For the text-containing cell, return its midpoint in [x, y] coordinate format. 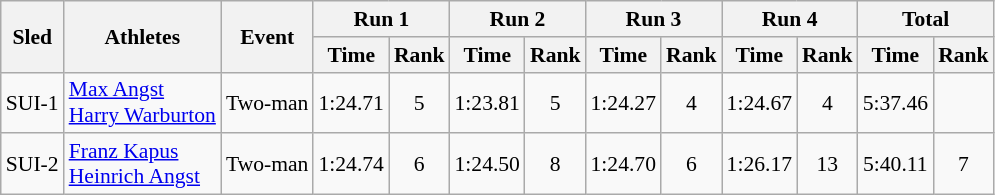
8 [556, 164]
1:24.71 [350, 102]
1:24.50 [486, 164]
Athletes [142, 36]
1:24.74 [350, 164]
1:24.27 [624, 102]
1:24.70 [624, 164]
Run 1 [381, 19]
13 [828, 164]
Run 2 [517, 19]
Run 3 [654, 19]
SUI-1 [32, 102]
Sled [32, 36]
5:40.11 [896, 164]
SUI-2 [32, 164]
7 [964, 164]
5:37.46 [896, 102]
Run 4 [790, 19]
1:23.81 [486, 102]
Total [926, 19]
1:24.67 [760, 102]
Franz KapusHeinrich Angst [142, 164]
Event [268, 36]
Max AngstHarry Warburton [142, 102]
1:26.17 [760, 164]
